Return [X, Y] of the center of cell containing provided text 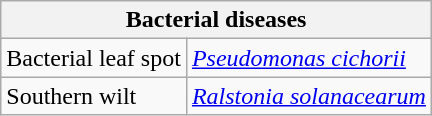
Ralstonia solanacearum [308, 96]
Pseudomonas cichorii [308, 58]
Bacterial diseases [216, 20]
Bacterial leaf spot [94, 58]
Southern wilt [94, 96]
